Scan for the cell matching the given text and deliver its [x, y] coordinate at center. 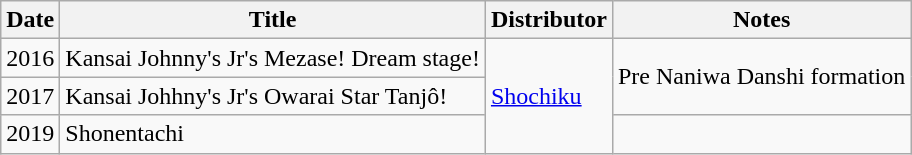
Date [30, 20]
Kansai Johnny's Jr's Mezase! Dream stage! [273, 58]
Notes [761, 20]
Pre Naniwa Danshi formation [761, 77]
2017 [30, 96]
2019 [30, 134]
2016 [30, 58]
Shochiku [548, 96]
Distributor [548, 20]
Title [273, 20]
Shonentachi [273, 134]
Kansai Johhny's Jr's Owarai Star Tanjô! [273, 96]
